Output the (x, y) coordinate of the center of the cell containing the given text.  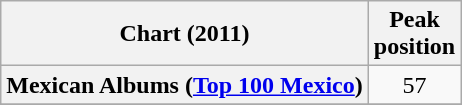
Peakposition (414, 34)
Mexican Albums (Top 100 Mexico) (185, 85)
57 (414, 85)
Chart (2011) (185, 34)
